Pinpoint the cell where the given text exists, returning its [X, Y] midpoint coordinate. 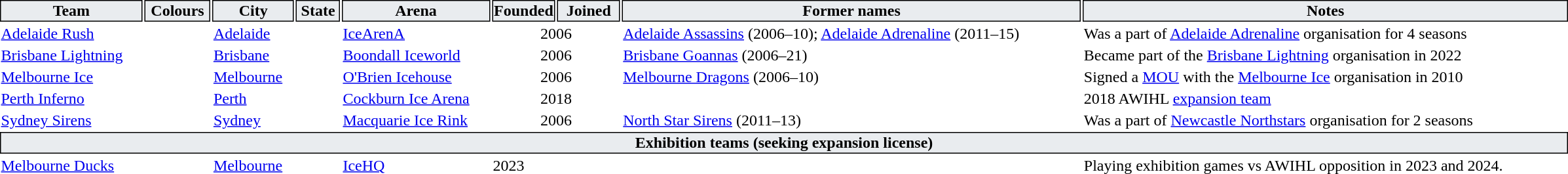
Adelaide [253, 33]
Perth Inferno [71, 98]
Macquarie Ice Rink [416, 120]
2018 AWIHL expansion team [1326, 98]
Team [71, 11]
Arena [416, 11]
Brisbane Lightning [71, 55]
Perth [253, 98]
Brisbane Goannas (2006–21) [851, 55]
2018 [556, 98]
Former names [851, 11]
Exhibition teams (seeking expansion license) [784, 143]
Brisbane [253, 55]
Melbourne Ice [71, 77]
IceArenA [416, 33]
Was a part of Adelaide Adrenaline organisation for 4 seasons [1326, 33]
Became part of the Brisbane Lightning organisation in 2022 [1326, 55]
Adelaide Rush [71, 33]
Adelaide Assassins (2006–10); Adelaide Adrenaline (2011–15) [851, 33]
O'Brien Icehouse [416, 77]
Joined [589, 11]
Colours [178, 11]
City [253, 11]
State [318, 11]
Was a part of Newcastle Northstars organisation for 2 seasons [1326, 120]
Notes [1326, 11]
Melbourne Dragons (2006–10) [851, 77]
Sydney Sirens [71, 120]
North Star Sirens (2011–13) [851, 120]
Boondall Iceworld [416, 55]
Melbourne [253, 77]
Signed a MOU with the Melbourne Ice organisation in 2010 [1326, 77]
Sydney [253, 120]
Founded [524, 11]
Cockburn Ice Arena [416, 98]
